Pinpoint the cell where the given text exists, returning its (x, y) midpoint coordinate. 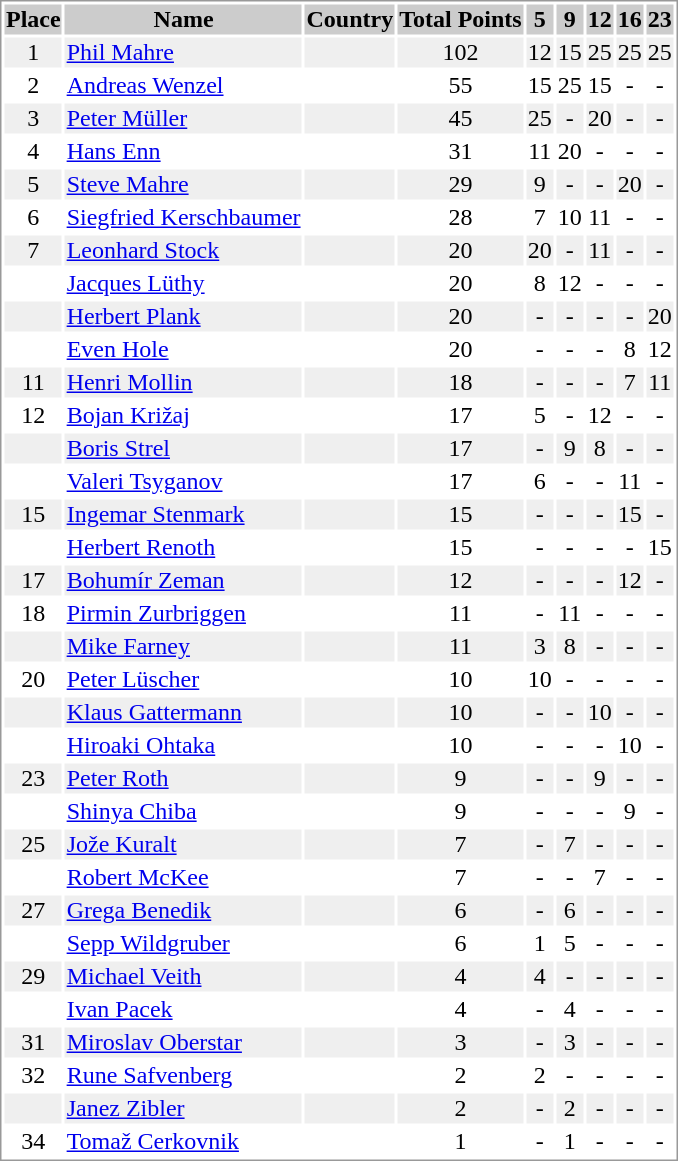
Peter Müller (184, 119)
Robert McKee (184, 877)
Bohumír Zeman (184, 581)
Even Hole (184, 349)
Miroslav Oberstar (184, 1043)
102 (460, 53)
34 (33, 1141)
Janez Zibler (184, 1109)
Bojan Križaj (184, 415)
Peter Lüscher (184, 679)
Rune Safvenberg (184, 1075)
Michael Veith (184, 977)
Country (350, 19)
Andreas Wenzel (184, 85)
Herbert Renoth (184, 547)
32 (33, 1075)
27 (33, 911)
Steve Mahre (184, 185)
Shinya Chiba (184, 811)
Valeri Tsyganov (184, 481)
Tomaž Cerkovnik (184, 1141)
Total Points (460, 19)
Place (33, 19)
Mike Farney (184, 647)
Phil Mahre (184, 53)
45 (460, 119)
55 (460, 85)
Jacques Lüthy (184, 283)
Leonhard Stock (184, 251)
Klaus Gattermann (184, 713)
Peter Roth (184, 779)
Ivan Pacek (184, 1009)
Grega Benedik (184, 911)
Sepp Wildgruber (184, 943)
Henri Mollin (184, 383)
Hans Enn (184, 151)
16 (630, 19)
Herbert Plank (184, 317)
Boris Strel (184, 449)
Hiroaki Ohtaka (184, 745)
Name (184, 19)
28 (460, 217)
Jože Kuralt (184, 845)
Siegfried Kerschbaumer (184, 217)
Pirmin Zurbriggen (184, 613)
Ingemar Stenmark (184, 515)
